Find where the given text appears and provide that cell's center as [x, y] coordinate. 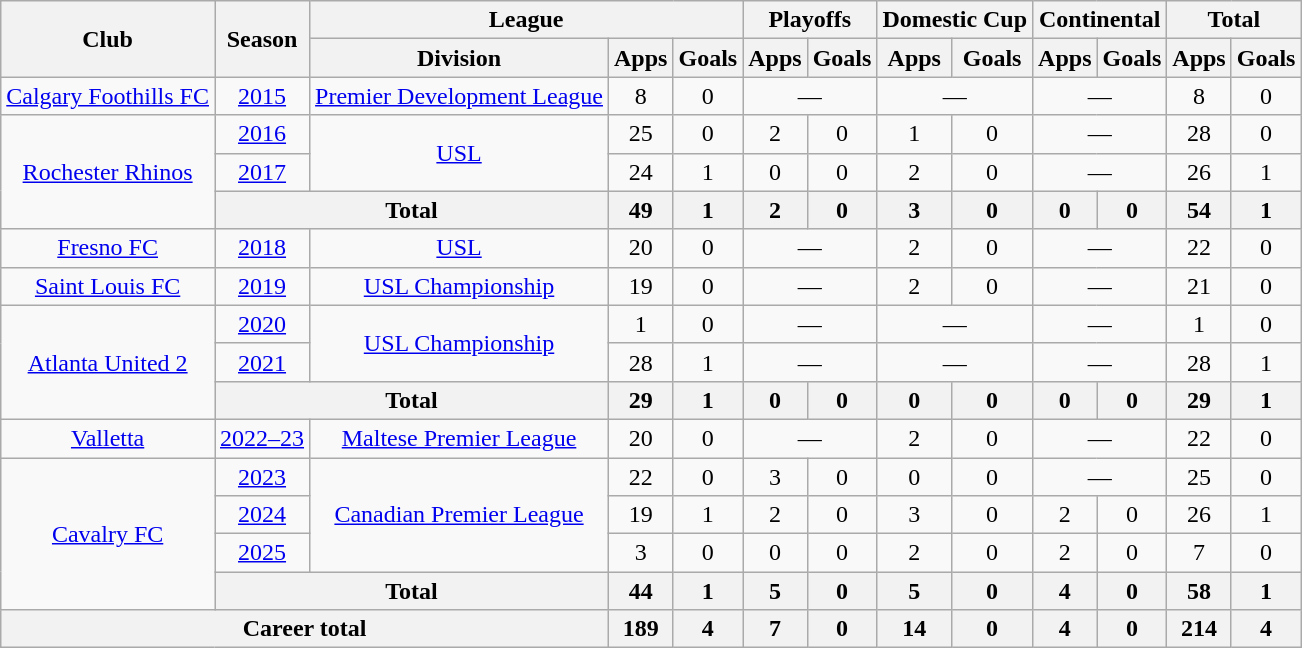
Cavalry FC [108, 534]
2016 [262, 134]
24 [641, 172]
2021 [262, 362]
58 [1199, 591]
Career total [305, 629]
Continental [1100, 20]
2025 [262, 553]
Season [262, 39]
21 [1199, 286]
Domestic Cup [955, 20]
Canadian Premier League [460, 515]
2022–23 [262, 438]
2015 [262, 96]
2023 [262, 477]
Saint Louis FC [108, 286]
189 [641, 629]
Valletta [108, 438]
54 [1199, 210]
Calgary Foothills FC [108, 96]
2024 [262, 515]
44 [641, 591]
Premier Development League [460, 96]
League [526, 20]
Rochester Rhinos [108, 172]
2018 [262, 248]
Club [108, 39]
Division [460, 58]
2017 [262, 172]
49 [641, 210]
Fresno FC [108, 248]
2019 [262, 286]
2020 [262, 324]
Maltese Premier League [460, 438]
14 [914, 629]
214 [1199, 629]
Playoffs [810, 20]
Atlanta United 2 [108, 362]
